Detect which cell encompasses the target text, then output its (X, Y) center coordinate. 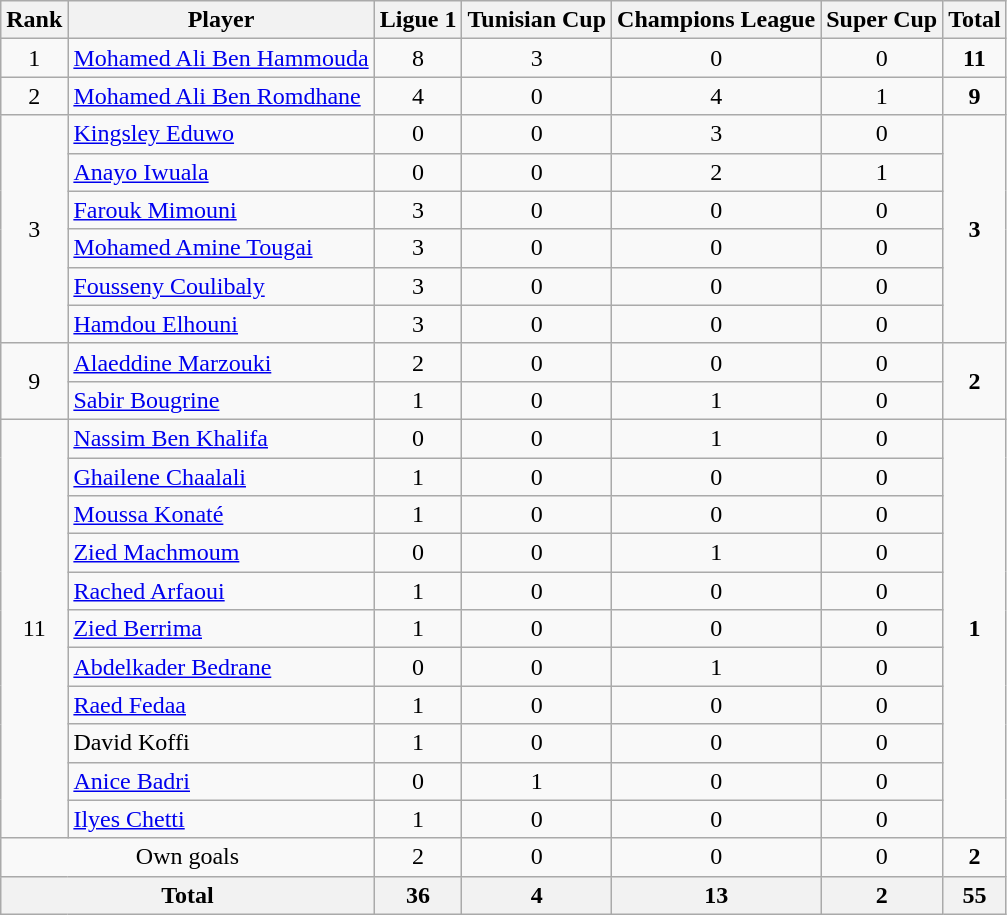
Alaeddine Marzouki (221, 362)
Super Cup (882, 20)
Zied Berrima (221, 629)
Anayo Iwuala (221, 172)
13 (716, 895)
Zied Machmoum (221, 553)
Ligue 1 (418, 20)
Hamdou Elhouni (221, 324)
Champions League (716, 20)
Moussa Konaté (221, 515)
Anice Badri (221, 781)
Mohamed Ali Ben Romdhane (221, 96)
Fousseny Coulibaly (221, 286)
Farouk Mimouni (221, 210)
Mohamed Amine Tougai (221, 248)
Sabir Bougrine (221, 400)
Own goals (188, 857)
55 (975, 895)
36 (418, 895)
Kingsley Eduwo (221, 134)
8 (418, 58)
Player (221, 20)
Raed Fedaa (221, 705)
Ghailene Chaalali (221, 477)
Tunisian Cup (537, 20)
Rached Arfaoui (221, 591)
Nassim Ben Khalifa (221, 438)
Rank (34, 20)
Mohamed Ali Ben Hammouda (221, 58)
Abdelkader Bedrane (221, 667)
Ilyes Chetti (221, 819)
David Koffi (221, 743)
